Extract the [x, y] coordinate from the center of the cell holding the provided text.  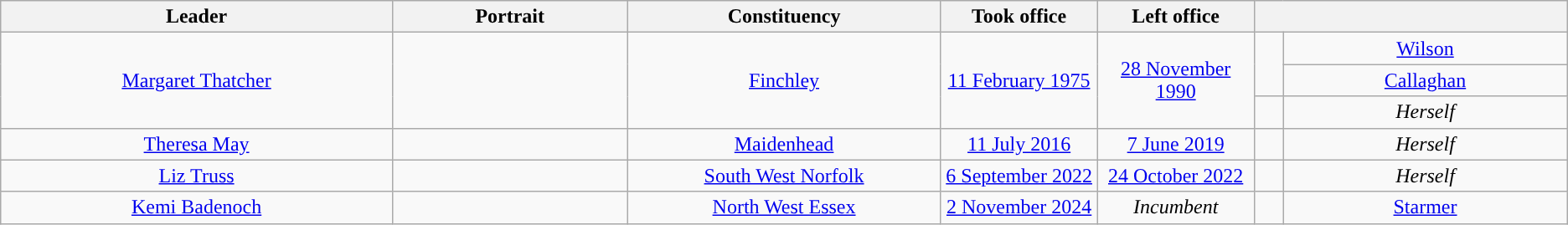
North West Essex [784, 207]
Callaghan [1426, 80]
Took office [1019, 17]
South West Norfolk [784, 176]
24 October 2022 [1176, 176]
7 June 2019 [1176, 144]
Left office [1176, 17]
28 November 1990 [1176, 80]
Finchley [784, 80]
11 February 1975 [1019, 80]
Liz Truss [197, 176]
Margaret Thatcher [197, 80]
Portrait [509, 17]
2 November 2024 [1019, 207]
Theresa May [197, 144]
Wilson [1426, 49]
Constituency [784, 17]
11 July 2016 [1019, 144]
Kemi Badenoch [197, 207]
Leader [197, 17]
Incumbent [1176, 207]
Maidenhead [784, 144]
6 September 2022 [1019, 176]
Starmer [1426, 207]
